Scan for the cell matching the given text and deliver its (x, y) coordinate at center. 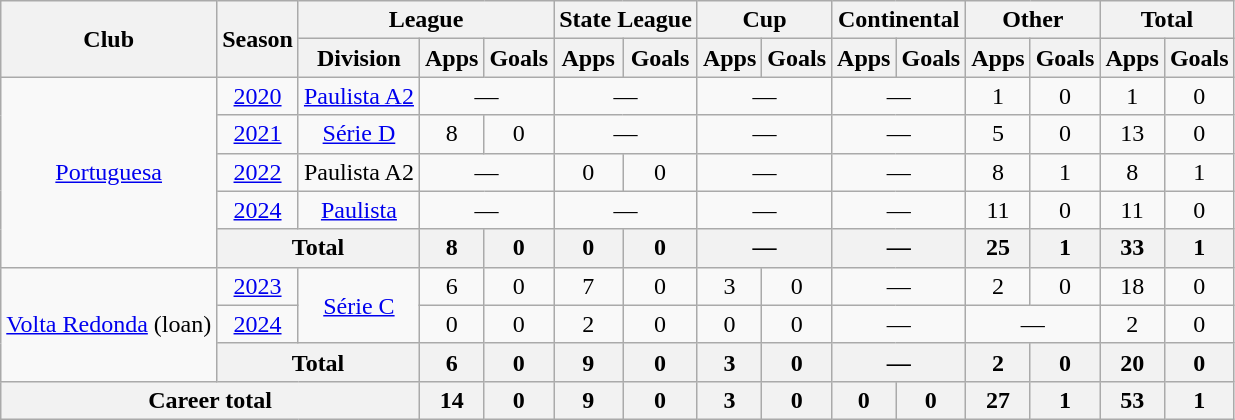
Série C (358, 305)
27 (998, 400)
33 (1132, 248)
18 (1132, 286)
Volta Redonda (loan) (109, 324)
Club (109, 39)
2021 (258, 134)
Other (1033, 20)
7 (588, 286)
20 (1132, 362)
Career total (210, 400)
13 (1132, 134)
2022 (258, 172)
Série D (358, 134)
Season (258, 39)
Portuguesa (109, 172)
Division (358, 58)
Paulista (358, 210)
14 (451, 400)
State League (626, 20)
League (426, 20)
5 (998, 134)
25 (998, 248)
2020 (258, 96)
2023 (258, 286)
Cup (764, 20)
53 (1132, 400)
Continental (899, 20)
